Capture the cell that displays the provided text and extract its [X, Y] central coordinate. 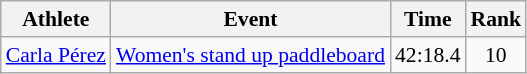
Carla Pérez [56, 55]
42:18.4 [428, 55]
Time [428, 19]
Athlete [56, 19]
Rank [496, 19]
Women's stand up paddleboard [250, 55]
Event [250, 19]
10 [496, 55]
